Extract the [x, y] coordinate from the center of the cell holding the provided text.  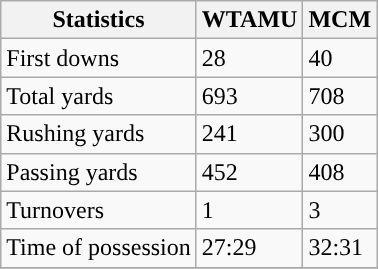
452 [250, 172]
27:29 [250, 248]
241 [250, 134]
Rushing yards [99, 134]
32:31 [340, 248]
300 [340, 134]
408 [340, 172]
28 [250, 58]
708 [340, 96]
Total yards [99, 96]
WTAMU [250, 20]
Passing yards [99, 172]
3 [340, 210]
Turnovers [99, 210]
Statistics [99, 20]
1 [250, 210]
Time of possession [99, 248]
693 [250, 96]
40 [340, 58]
MCM [340, 20]
First downs [99, 58]
